Return [x, y] of the center of cell containing provided text 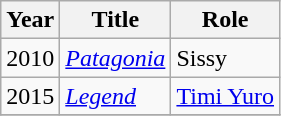
2010 [30, 58]
Timi Yuro [226, 96]
Legend [116, 96]
Patagonia [116, 58]
Year [30, 20]
Role [226, 20]
Title [116, 20]
2015 [30, 96]
Sissy [226, 58]
